Provide the (X, Y) coordinate of the cell's center where the given text is located.  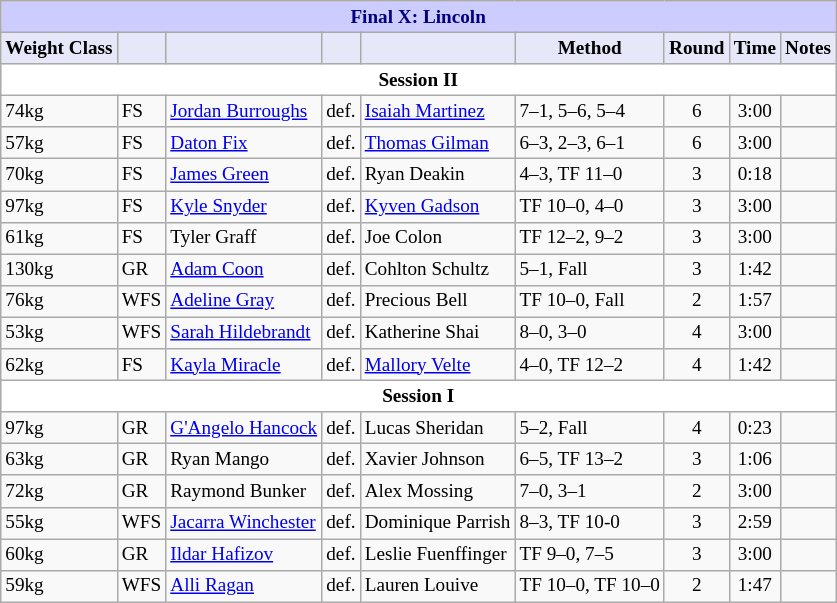
1:06 (754, 460)
TF 10–0, TF 10–0 (590, 586)
Method (590, 48)
4–0, TF 12–2 (590, 365)
Alex Mossing (438, 491)
53kg (59, 333)
74kg (59, 111)
Leslie Fuenffinger (438, 554)
James Green (244, 175)
1:47 (754, 586)
6–3, 2–3, 6–1 (590, 143)
Cohlton Schultz (438, 270)
Jordan Burroughs (244, 111)
Lucas Sheridan (438, 428)
0:23 (754, 428)
Daton Fix (244, 143)
Time (754, 48)
Lauren Louive (438, 586)
TF 9–0, 7–5 (590, 554)
Weight Class (59, 48)
Session I (418, 396)
Ryan Mango (244, 460)
5–2, Fall (590, 428)
Adeline Gray (244, 301)
55kg (59, 523)
Kayla Miracle (244, 365)
Notes (808, 48)
Mallory Velte (438, 365)
61kg (59, 238)
Kyven Gadson (438, 206)
Xavier Johnson (438, 460)
6–5, TF 13–2 (590, 460)
5–1, Fall (590, 270)
TF 10–0, 4–0 (590, 206)
Isaiah Martinez (438, 111)
76kg (59, 301)
2:59 (754, 523)
0:18 (754, 175)
Thomas Gilman (438, 143)
70kg (59, 175)
72kg (59, 491)
63kg (59, 460)
Tyler Graff (244, 238)
Precious Bell (438, 301)
Ryan Deakin (438, 175)
Alli Ragan (244, 586)
Final X: Lincoln (418, 17)
TF 12–2, 9–2 (590, 238)
Raymond Bunker (244, 491)
Sarah Hildebrandt (244, 333)
1:57 (754, 301)
Jacarra Winchester (244, 523)
59kg (59, 586)
8–3, TF 10-0 (590, 523)
Ildar Hafizov (244, 554)
Adam Coon (244, 270)
60kg (59, 554)
7–1, 5–6, 5–4 (590, 111)
Session II (418, 80)
G'Angelo Hancock (244, 428)
Round (696, 48)
Katherine Shai (438, 333)
57kg (59, 143)
Kyle Snyder (244, 206)
Joe Colon (438, 238)
62kg (59, 365)
4–3, TF 11–0 (590, 175)
8–0, 3–0 (590, 333)
130kg (59, 270)
7–0, 3–1 (590, 491)
Dominique Parrish (438, 523)
TF 10–0, Fall (590, 301)
